Search for the cell housing the specified text and yield its [x, y] center coordinate. 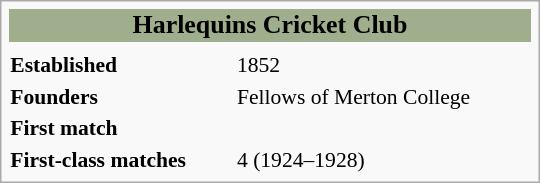
First match [121, 128]
Harlequins Cricket Club [270, 26]
First-class matches [121, 159]
1852 [383, 65]
4 (1924–1928) [383, 159]
Established [121, 65]
Fellows of Merton College [383, 96]
Founders [121, 96]
